Extract the [X, Y] coordinate from the center of the cell holding the provided text.  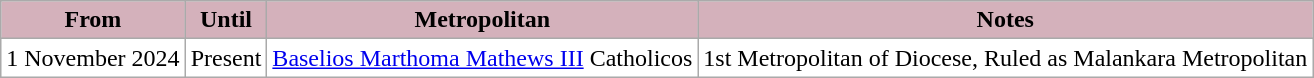
Present [226, 58]
1st Metropolitan of Diocese, Ruled as Malankara Metropolitan [1006, 58]
Until [226, 20]
Baselios Marthoma Mathews III Catholicos [482, 58]
1 November 2024 [93, 58]
Metropolitan [482, 20]
Notes [1006, 20]
From [93, 20]
